Detect which cell encompasses the target text, then output its (X, Y) center coordinate. 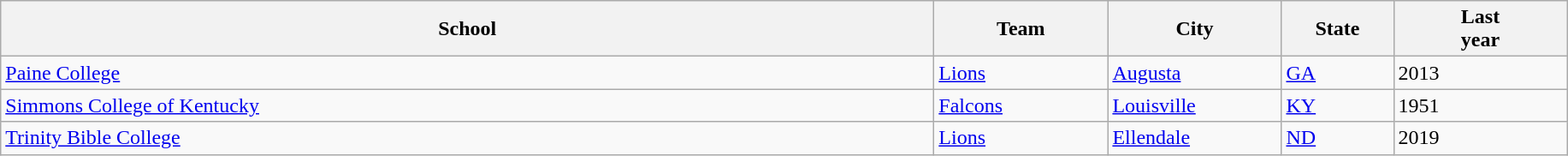
GA (1338, 73)
School (467, 29)
KY (1338, 105)
Louisville (1194, 105)
2013 (1480, 73)
2019 (1480, 138)
State (1338, 29)
City (1194, 29)
Lastyear (1480, 29)
Augusta (1194, 73)
ND (1338, 138)
Team (1021, 29)
Paine College (467, 73)
Simmons College of Kentucky (467, 105)
1951 (1480, 105)
Ellendale (1194, 138)
Falcons (1021, 105)
Trinity Bible College (467, 138)
